Output the [X, Y] coordinate of the center of the cell containing the given text.  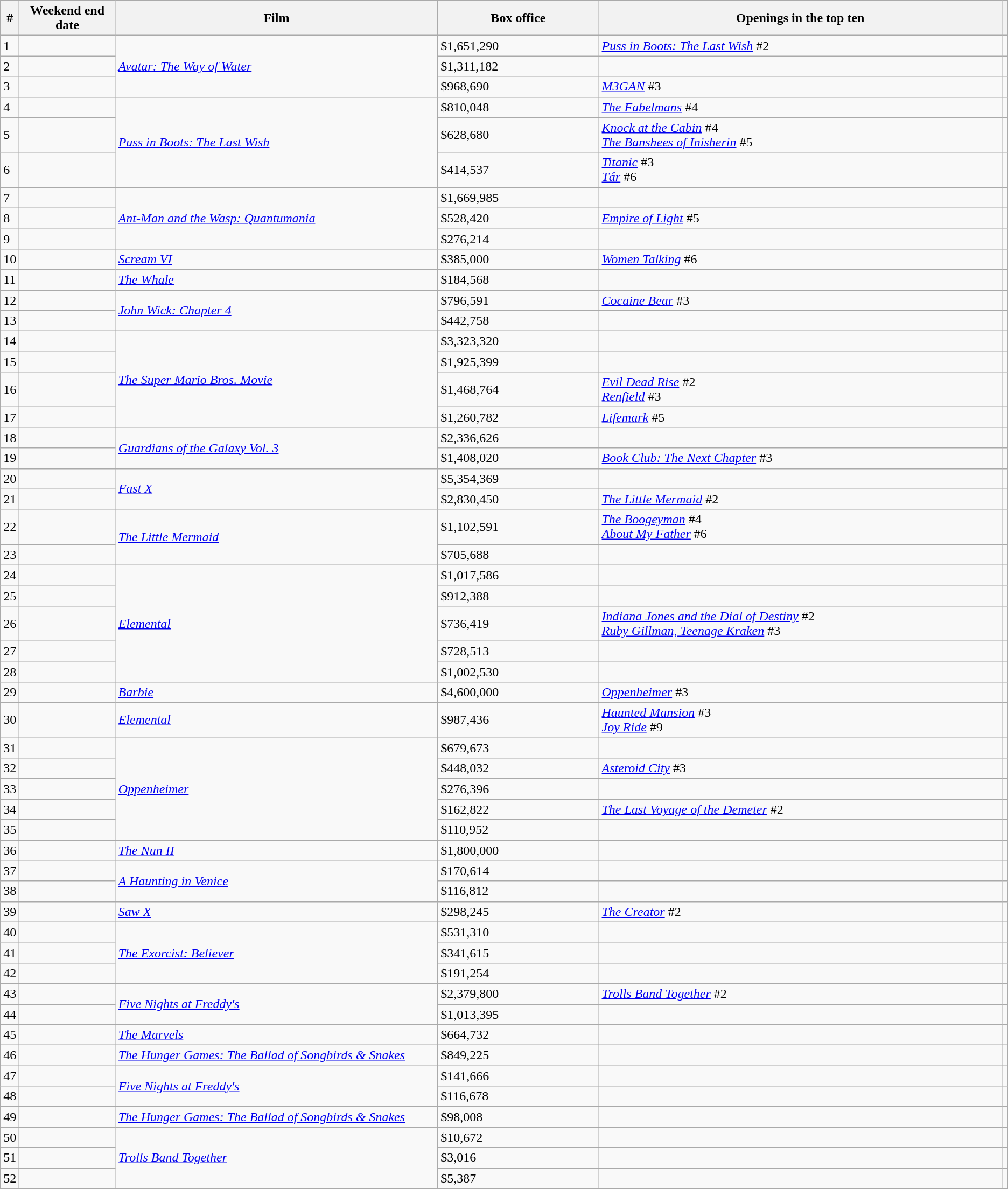
Cocaine Bear #3 [800, 300]
Oppenheimer [277, 789]
24 [10, 575]
34 [10, 809]
29 [10, 693]
9 [10, 239]
$705,688 [518, 555]
7 [10, 198]
43 [10, 994]
$1,013,395 [518, 1014]
$849,225 [518, 1055]
16 [10, 390]
Trolls Band Together #2 [800, 994]
Weekend end date [67, 18]
$414,537 [518, 170]
1 [10, 46]
The Marvels [277, 1035]
32 [10, 768]
Women Talking #6 [800, 259]
10 [10, 259]
44 [10, 1014]
Evil Dead Rise #2Renfield #3 [800, 390]
$664,732 [518, 1035]
37 [10, 871]
M3GAN #3 [800, 87]
$3,323,320 [518, 341]
Guardians of the Galaxy Vol. 3 [277, 448]
Avatar: The Way of Water [277, 66]
Puss in Boots: The Last Wish [277, 142]
19 [10, 458]
30 [10, 721]
$116,812 [518, 891]
11 [10, 279]
Book Club: The Next Chapter #3 [800, 458]
The Fabelmans #4 [800, 107]
Indiana Jones and the Dial of Destiny #2Ruby Gillman, Teenage Kraken #3 [800, 624]
$987,436 [518, 721]
Asteroid City #3 [800, 768]
$116,678 [518, 1096]
$2,830,450 [518, 499]
Haunted Mansion #3Joy Ride #9 [800, 721]
42 [10, 973]
13 [10, 321]
$1,468,764 [518, 390]
26 [10, 624]
$141,666 [518, 1076]
Openings in the top ten [800, 18]
12 [10, 300]
39 [10, 912]
Ant-Man and the Wasp: Quantumania [277, 218]
$10,672 [518, 1137]
6 [10, 170]
8 [10, 218]
# [10, 18]
$1,925,399 [518, 362]
17 [10, 417]
38 [10, 891]
$448,032 [518, 768]
$385,000 [518, 259]
$162,822 [518, 809]
A Haunting in Venice [277, 881]
31 [10, 748]
25 [10, 596]
$1,311,182 [518, 66]
Knock at the Cabin #4The Banshees of Inisherin #5 [800, 135]
Lifemark #5 [800, 417]
$796,591 [518, 300]
$442,758 [518, 321]
33 [10, 789]
51 [10, 1158]
$1,260,782 [518, 417]
46 [10, 1055]
John Wick: Chapter 4 [277, 310]
The Little Mermaid #2 [800, 499]
$810,048 [518, 107]
Scream VI [277, 259]
$1,669,985 [518, 198]
Saw X [277, 912]
$3,016 [518, 1158]
49 [10, 1117]
The Little Mermaid [277, 537]
The Exorcist: Believer [277, 953]
35 [10, 830]
The Creator #2 [800, 912]
41 [10, 953]
$5,354,369 [518, 479]
21 [10, 499]
$736,419 [518, 624]
50 [10, 1137]
$679,673 [518, 748]
20 [10, 479]
$728,513 [518, 651]
36 [10, 850]
45 [10, 1035]
Fast X [277, 489]
$1,017,586 [518, 575]
48 [10, 1096]
Puss in Boots: The Last Wish #2 [800, 46]
23 [10, 555]
14 [10, 341]
$170,614 [518, 871]
40 [10, 932]
Titanic #3Tár #6 [800, 170]
2 [10, 66]
4 [10, 107]
$2,379,800 [518, 994]
$1,800,000 [518, 850]
Film [277, 18]
$184,568 [518, 279]
$531,310 [518, 932]
3 [10, 87]
$1,408,020 [518, 458]
$276,396 [518, 789]
$1,002,530 [518, 672]
47 [10, 1076]
$628,680 [518, 135]
$2,336,626 [518, 438]
$110,952 [518, 830]
28 [10, 672]
22 [10, 527]
$1,102,591 [518, 527]
Oppenheimer #3 [800, 693]
$912,388 [518, 596]
Empire of Light #5 [800, 218]
The Super Mario Bros. Movie [277, 379]
$4,600,000 [518, 693]
The Nun II [277, 850]
Barbie [277, 693]
$341,615 [518, 953]
$276,214 [518, 239]
The Last Voyage of the Demeter #2 [800, 809]
$191,254 [518, 973]
$1,651,290 [518, 46]
18 [10, 438]
The Boogeyman #4About My Father #6 [800, 527]
$298,245 [518, 912]
52 [10, 1178]
$5,387 [518, 1178]
$528,420 [518, 218]
$968,690 [518, 87]
$98,008 [518, 1117]
Trolls Band Together [277, 1158]
5 [10, 135]
The Whale [277, 279]
Box office [518, 18]
15 [10, 362]
27 [10, 651]
